Search for the cell housing the specified text and yield its [X, Y] center coordinate. 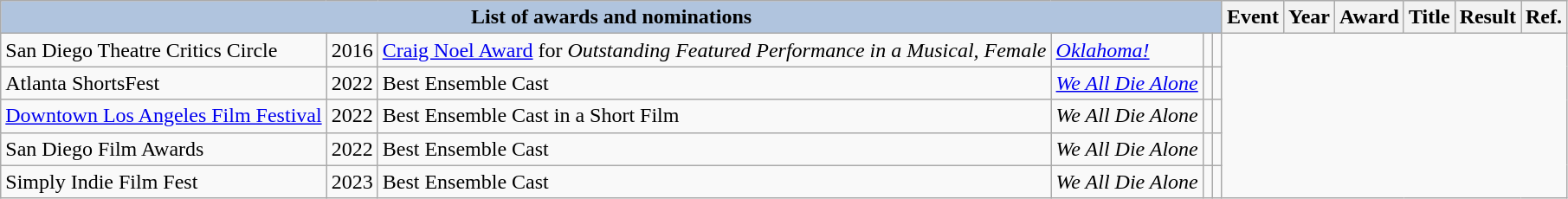
2016 [352, 50]
San Diego Film Awards [164, 149]
2023 [352, 182]
Oklahoma! [1127, 50]
Year [1309, 17]
Ref. [1543, 17]
Best Ensemble Cast in a Short Film [714, 116]
Simply Indie Film Fest [164, 182]
Atlanta ShortsFest [164, 83]
Event [1252, 17]
Craig Noel Award for Outstanding Featured Performance in a Musical, Female [714, 50]
List of awards and nominations [611, 17]
Downtown Los Angeles Film Festival [164, 116]
Title [1429, 17]
Result [1487, 17]
Award [1370, 17]
San Diego Theatre Critics Circle [164, 50]
